Return the (X, Y) coordinate for the center point of the cell that contains the specified text.  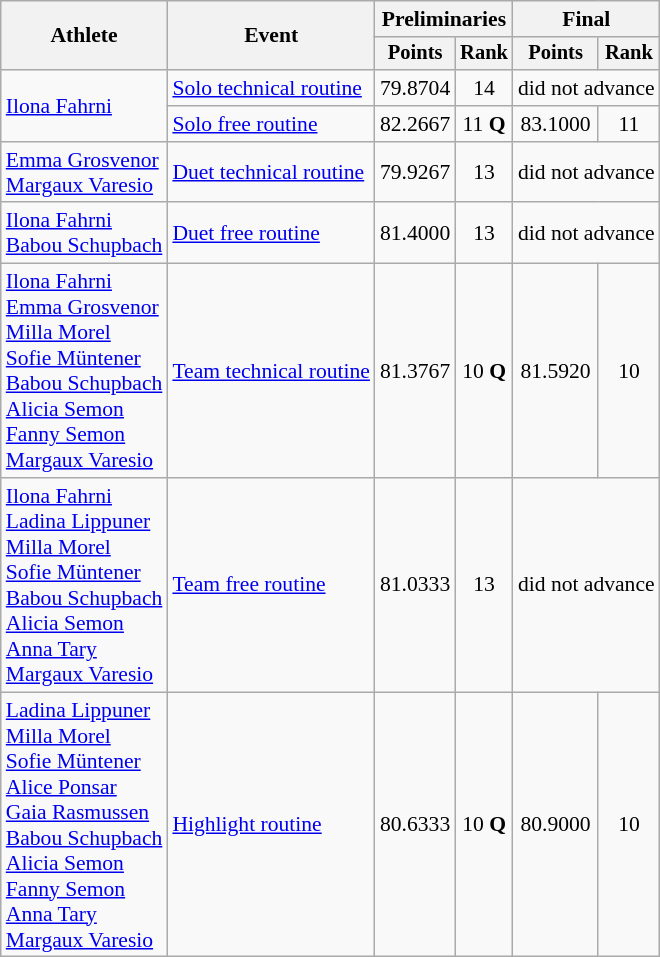
Event (271, 36)
Athlete (84, 36)
Solo technical routine (271, 88)
Highlight routine (271, 824)
82.2667 (415, 124)
Preliminaries (444, 19)
80.9000 (556, 824)
79.9267 (415, 172)
81.0333 (415, 585)
14 (484, 88)
Ilona FahrniBabou Schupbach (84, 234)
Ilona Fahrni (84, 106)
Team technical routine (271, 371)
Ilona FahrniLadina LippunerMilla MorelSofie MüntenerBabou SchupbachAlicia SemonAnna TaryMargaux Varesio (84, 585)
81.4000 (415, 234)
Ilona FahrniEmma GrosvenorMilla MorelSofie MüntenerBabou SchupbachAlicia SemonFanny SemonMargaux Varesio (84, 371)
83.1000 (556, 124)
80.6333 (415, 824)
Solo free routine (271, 124)
Duet technical routine (271, 172)
Emma GrosvenorMargaux Varesio (84, 172)
11 (628, 124)
11 Q (484, 124)
81.5920 (556, 371)
Team free routine (271, 585)
81.3767 (415, 371)
Duet free routine (271, 234)
Ladina LippunerMilla MorelSofie MüntenerAlice PonsarGaia RasmussenBabou SchupbachAlicia SemonFanny SemonAnna TaryMargaux Varesio (84, 824)
Final (586, 19)
79.8704 (415, 88)
